Detect which cell encompasses the target text, then output its (X, Y) center coordinate. 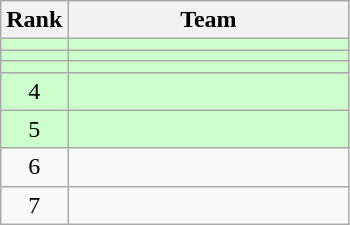
5 (34, 129)
Rank (34, 20)
Team (208, 20)
7 (34, 205)
6 (34, 167)
4 (34, 91)
